Extract the [x, y] coordinate from the center of the cell holding the provided text.  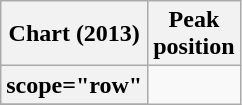
Chart (2013) [74, 34]
scope="row" [74, 85]
Peakposition [194, 34]
